For the text-containing cell, return its midpoint in (x, y) coordinate format. 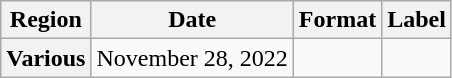
Format (337, 20)
November 28, 2022 (192, 58)
Date (192, 20)
Region (46, 20)
Label (417, 20)
Various (46, 58)
